Extract the (x, y) coordinate from the center of the cell holding the provided text.  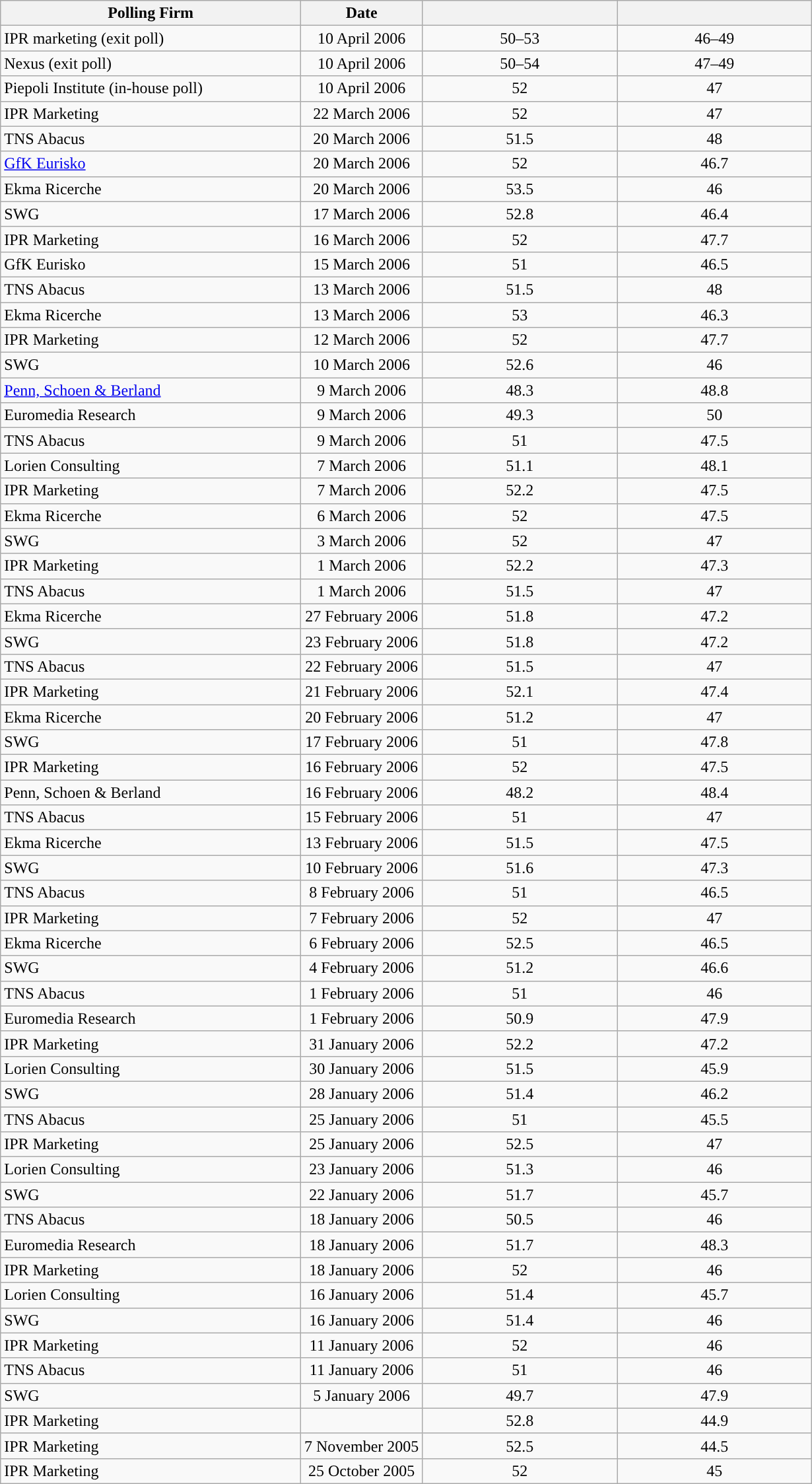
17 March 2006 (361, 214)
22 January 2006 (361, 1195)
47.8 (714, 742)
49.7 (520, 1396)
10 March 2006 (361, 365)
50–53 (520, 38)
Polling Firm (151, 13)
16 March 2006 (361, 239)
22 February 2006 (361, 666)
46.6 (714, 968)
27 February 2006 (361, 616)
44.9 (714, 1421)
5 January 2006 (361, 1396)
45.9 (714, 1069)
22 March 2006 (361, 114)
46.4 (714, 214)
45 (714, 1471)
52.1 (520, 691)
4 February 2006 (361, 968)
45.5 (714, 1119)
48.2 (520, 793)
50.5 (520, 1220)
50.9 (520, 1018)
20 February 2006 (361, 717)
28 January 2006 (361, 1094)
53 (520, 315)
51.1 (520, 466)
23 January 2006 (361, 1170)
31 January 2006 (361, 1043)
49.3 (520, 415)
46–49 (714, 38)
47–49 (714, 63)
48.4 (714, 793)
Date (361, 13)
17 February 2006 (361, 742)
3 March 2006 (361, 541)
8 February 2006 (361, 893)
Piepoli Institute (in-house poll) (151, 88)
6 February 2006 (361, 943)
52.6 (520, 365)
21 February 2006 (361, 691)
51.3 (520, 1170)
12 March 2006 (361, 340)
53.5 (520, 189)
48.1 (714, 466)
6 March 2006 (361, 516)
48.8 (714, 390)
46.3 (714, 315)
23 February 2006 (361, 641)
25 October 2005 (361, 1471)
47.4 (714, 691)
Nexus (exit poll) (151, 63)
15 March 2006 (361, 264)
7 November 2005 (361, 1446)
44.5 (714, 1446)
50–54 (520, 63)
7 February 2006 (361, 918)
30 January 2006 (361, 1069)
46.2 (714, 1094)
46.7 (714, 164)
50 (714, 415)
51.6 (520, 868)
10 February 2006 (361, 868)
IPR marketing (exit poll) (151, 38)
13 February 2006 (361, 843)
15 February 2006 (361, 818)
